Determine the (X, Y) coordinate at the center of the cell enclosing the given text.  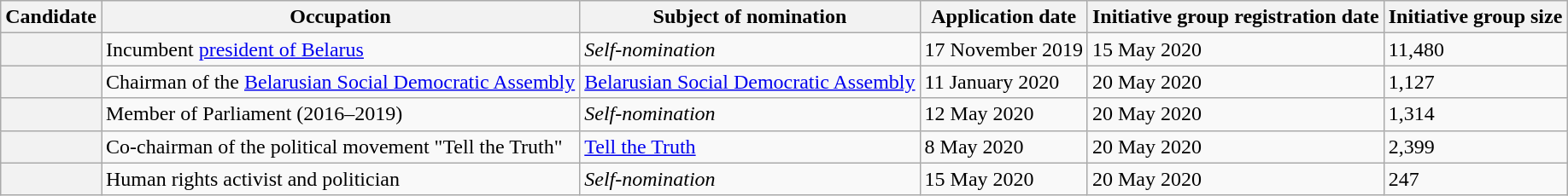
Initiative group registration date (1235, 17)
Occupation (340, 17)
Co-chairman of the political movement "Tell the Truth" (340, 147)
11 January 2020 (1003, 82)
Member of Parliament (2016–2019) (340, 114)
12 May 2020 (1003, 114)
Candidate (51, 17)
Tell the Truth (750, 147)
8 May 2020 (1003, 147)
Subject of nomination (750, 17)
Chairman of the Belarusian Social Democratic Assembly (340, 82)
Belarusian Social Democratic Assembly (750, 82)
247 (1476, 179)
1,314 (1476, 114)
1,127 (1476, 82)
11,480 (1476, 49)
Application date (1003, 17)
Initiative group size (1476, 17)
2,399 (1476, 147)
17 November 2019 (1003, 49)
Human rights activist and politician (340, 179)
Incumbent president of Belarus (340, 49)
